Output the (x, y) coordinate of the center of the cell containing the given text.  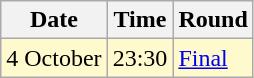
4 October (54, 58)
Final (213, 58)
Round (213, 20)
Date (54, 20)
Time (140, 20)
23:30 (140, 58)
